Find where the given text appears and provide that cell's center as (x, y) coordinate. 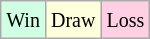
Draw (72, 20)
Loss (126, 20)
Win (24, 20)
